Extract the [x, y] coordinate from the center of the cell holding the provided text.  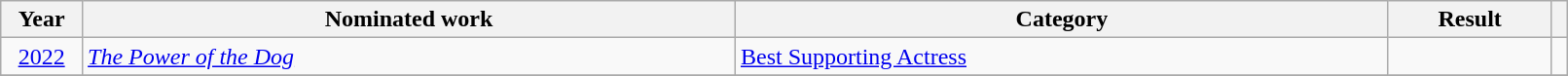
Nominated work [409, 19]
Year [42, 19]
The Power of the Dog [409, 57]
Result [1470, 19]
Best Supporting Actress [1061, 57]
2022 [42, 57]
Category [1061, 19]
